Find where the given text appears and provide that cell's center as (x, y) coordinate. 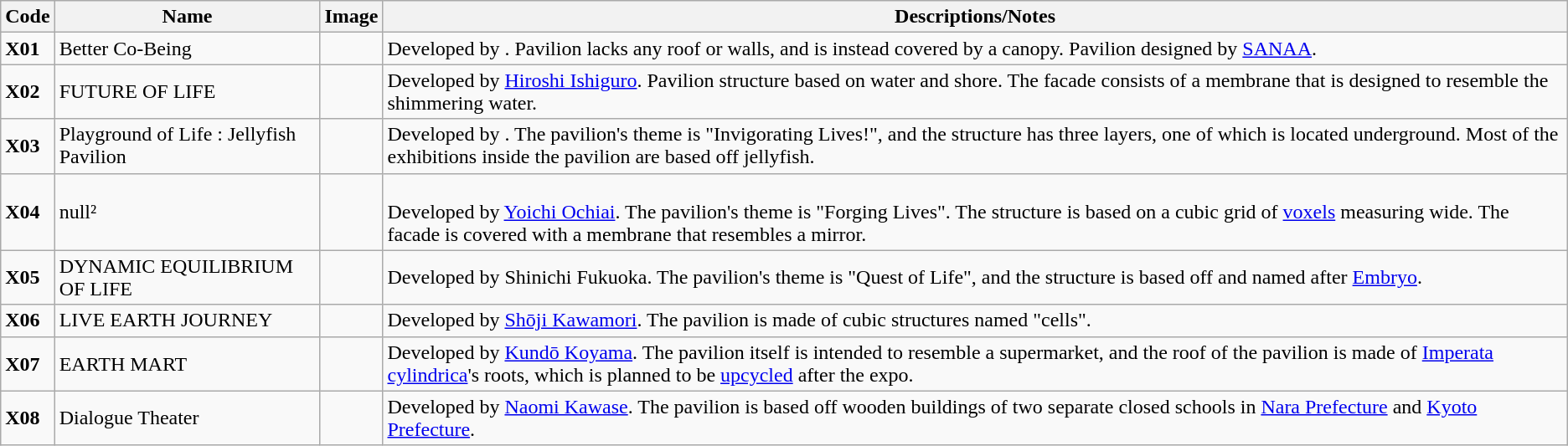
X04 (28, 212)
Playground of Life : Jellyfish Pavilion (188, 146)
Image (352, 17)
Better Co-Being (188, 49)
X06 (28, 320)
EARTH MART (188, 363)
X02 (28, 92)
Developed by . Pavilion lacks any roof or walls, and is instead covered by a canopy. Pavilion designed by SANAA. (975, 49)
X07 (28, 363)
null² (188, 212)
Dialogue Theater (188, 418)
Name (188, 17)
Developed by Shinichi Fukuoka. The pavilion's theme is "Quest of Life", and the structure is based off and named after Embryo. (975, 278)
Code (28, 17)
DYNAMIC EQUILIBRIUM OF LIFE (188, 278)
Developed by Shōji Kawamori. The pavilion is made of cubic structures named "cells". (975, 320)
X08 (28, 418)
Developed by Naomi Kawase. The pavilion is based off wooden buildings of two separate closed schools in Nara Prefecture and Kyoto Prefecture. (975, 418)
FUTURE OF LIFE (188, 92)
X05 (28, 278)
LIVE EARTH JOURNEY (188, 320)
X01 (28, 49)
X03 (28, 146)
Descriptions/Notes (975, 17)
